Pinpoint the cell where the given text exists, returning its (X, Y) midpoint coordinate. 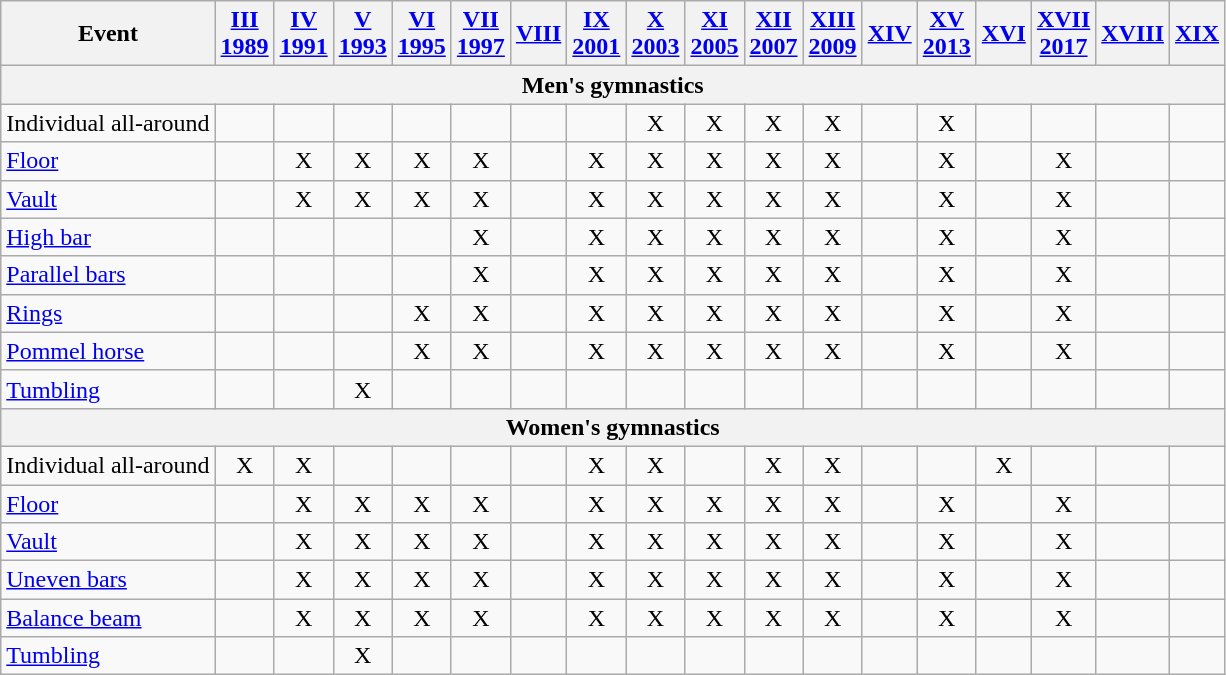
XII2007 (774, 34)
XIX (1198, 34)
XIII2009 (832, 34)
IX2001 (596, 34)
XVI (1004, 34)
Parallel bars (108, 275)
XI2005 (714, 34)
XVIII (1133, 34)
Rings (108, 313)
XVII2017 (1063, 34)
VI1995 (422, 34)
XIV (890, 34)
Uneven bars (108, 580)
V1993 (362, 34)
XV2013 (946, 34)
X2003 (656, 34)
VIII (538, 34)
High bar (108, 237)
VII1997 (480, 34)
Pommel horse (108, 351)
Women's gymnastics (613, 427)
Balance beam (108, 618)
IV1991 (304, 34)
Men's gymnastics (613, 85)
III1989 (244, 34)
Event (108, 34)
